Identify which cell holds the provided text, then report its [X, Y] central coordinate. 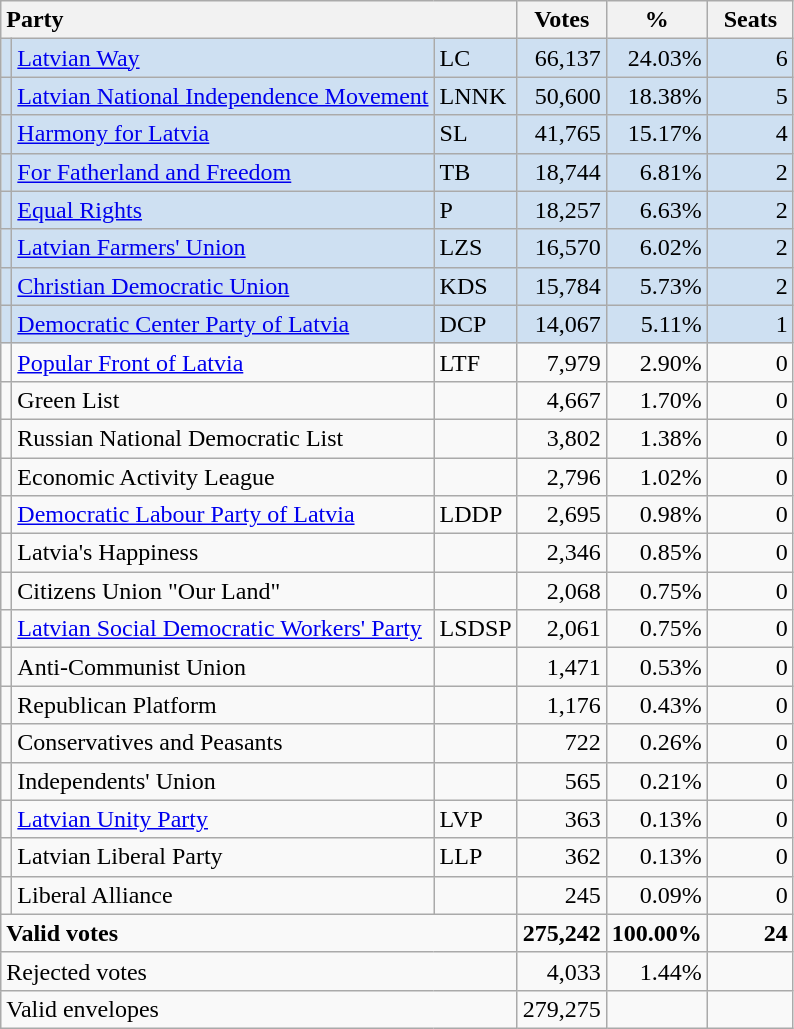
4 [750, 134]
24.03% [656, 58]
LTF [476, 362]
LVP [476, 819]
6 [750, 58]
Anti-Communist Union [223, 667]
Party [259, 20]
4,033 [562, 971]
722 [562, 743]
LSDSP [476, 629]
Popular Front of Latvia [223, 362]
Liberal Alliance [223, 895]
3,802 [562, 438]
0.26% [656, 743]
Equal Rights [223, 210]
Citizens Union "Our Land" [223, 591]
15.17% [656, 134]
2,346 [562, 553]
For Fatherland and Freedom [223, 172]
Conservatives and Peasants [223, 743]
LC [476, 58]
5 [750, 96]
1,176 [562, 705]
Green List [223, 400]
41,765 [562, 134]
16,570 [562, 248]
18.38% [656, 96]
Latvia's Happiness [223, 553]
SL [476, 134]
LDDP [476, 515]
Democratic Center Party of Latvia [223, 324]
Р [476, 210]
Latvian Farmers' Union [223, 248]
1.02% [656, 477]
Valid votes [259, 933]
KDS [476, 286]
Independents' Union [223, 781]
66,137 [562, 58]
15,784 [562, 286]
2.90% [656, 362]
362 [562, 857]
1.44% [656, 971]
Latvian Social Democratic Workers' Party [223, 629]
6.81% [656, 172]
Democratic Labour Party of Latvia [223, 515]
Valid envelopes [259, 1009]
245 [562, 895]
18,744 [562, 172]
565 [562, 781]
6.02% [656, 248]
0.85% [656, 553]
24 [750, 933]
7,979 [562, 362]
0.21% [656, 781]
Latvian National Independence Movement [223, 96]
5.73% [656, 286]
275,242 [562, 933]
2,695 [562, 515]
% [656, 20]
363 [562, 819]
Rejected votes [259, 971]
LLP [476, 857]
LNNK [476, 96]
1.38% [656, 438]
Seats [750, 20]
LZS [476, 248]
0.53% [656, 667]
0.43% [656, 705]
Votes [562, 20]
100.00% [656, 933]
1.70% [656, 400]
0.09% [656, 895]
Latvian Way [223, 58]
0.98% [656, 515]
2,068 [562, 591]
18,257 [562, 210]
2,061 [562, 629]
4,667 [562, 400]
Harmony for Latvia [223, 134]
Economic Activity League [223, 477]
5.11% [656, 324]
Russian National Democratic List [223, 438]
Christian Democratic Union [223, 286]
DCP [476, 324]
6.63% [656, 210]
279,275 [562, 1009]
50,600 [562, 96]
TB [476, 172]
Latvian Liberal Party [223, 857]
Latvian Unity Party [223, 819]
1 [750, 324]
Republican Platform [223, 705]
14,067 [562, 324]
1,471 [562, 667]
2,796 [562, 477]
